Extract the [X, Y] coordinate from the center of the cell holding the provided text.  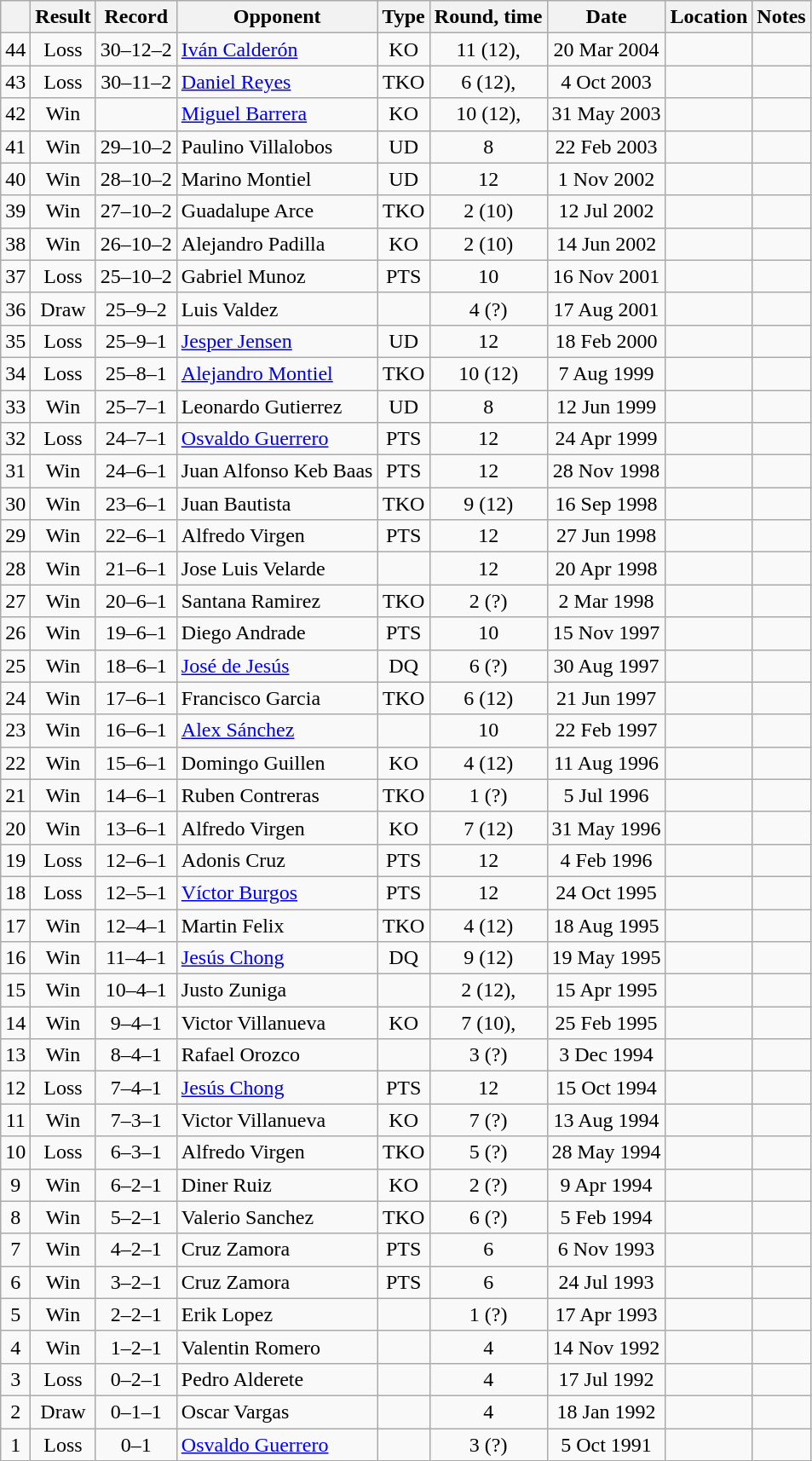
31 May 1996 [607, 828]
5 [15, 1314]
Santana Ramirez [277, 601]
27 Jun 1998 [607, 536]
28 Nov 1998 [607, 471]
9–4–1 [136, 1023]
29–10–2 [136, 147]
7 (?) [488, 1120]
12–4–1 [136, 925]
3 [15, 1379]
8–4–1 [136, 1055]
Juan Alfonso Keb Baas [277, 471]
Rafael Orozco [277, 1055]
16 [15, 958]
Jose Luis Velarde [277, 569]
5 Feb 1994 [607, 1217]
Miguel Barrera [277, 114]
18 [15, 892]
31 May 2003 [607, 114]
14 Nov 1992 [607, 1347]
16 Sep 1998 [607, 504]
Guadalupe Arce [277, 211]
43 [15, 82]
Ruben Contreras [277, 795]
18 Jan 1992 [607, 1412]
39 [15, 211]
12–6–1 [136, 860]
14–6–1 [136, 795]
10–4–1 [136, 990]
25–10–2 [136, 276]
José de Jesús [277, 666]
Martin Felix [277, 925]
42 [15, 114]
1–2–1 [136, 1347]
Alejandro Padilla [277, 244]
Gabriel Munoz [277, 276]
24 Jul 1993 [607, 1282]
24–7–1 [136, 439]
25–8–1 [136, 373]
Jesper Jensen [277, 341]
30 Aug 1997 [607, 666]
Alejandro Montiel [277, 373]
27 [15, 601]
15 [15, 990]
5 Oct 1991 [607, 1445]
0–2–1 [136, 1379]
22 Feb 1997 [607, 730]
15 Nov 1997 [607, 633]
Paulino Villalobos [277, 147]
5 Jul 1996 [607, 795]
21 Jun 1997 [607, 698]
7–4–1 [136, 1088]
Pedro Alderete [277, 1379]
6–3–1 [136, 1152]
22 [15, 763]
23–6–1 [136, 504]
12 Jun 1999 [607, 407]
18 Aug 1995 [607, 925]
2–2–1 [136, 1314]
Result [63, 17]
Adonis Cruz [277, 860]
17 Jul 1992 [607, 1379]
36 [15, 309]
Opponent [277, 17]
37 [15, 276]
Diner Ruiz [277, 1185]
4–2–1 [136, 1250]
16 Nov 2001 [607, 276]
30–11–2 [136, 82]
28 [15, 569]
6–2–1 [136, 1185]
11–4–1 [136, 958]
Erik Lopez [277, 1314]
Type [404, 17]
24–6–1 [136, 471]
Leonardo Gutierrez [277, 407]
Iván Calderón [277, 49]
Notes [781, 17]
7–3–1 [136, 1120]
27–10–2 [136, 211]
Luis Valdez [277, 309]
Diego Andrade [277, 633]
0–1 [136, 1445]
19 [15, 860]
4 Oct 2003 [607, 82]
22 Feb 2003 [607, 147]
5 (?) [488, 1152]
20 [15, 828]
24 [15, 698]
Location [709, 17]
17 Apr 1993 [607, 1314]
24 Apr 1999 [607, 439]
30–12–2 [136, 49]
Francisco Garcia [277, 698]
22–6–1 [136, 536]
31 [15, 471]
7 (10), [488, 1023]
13 [15, 1055]
Date [607, 17]
7 Aug 1999 [607, 373]
6 (12) [488, 698]
Juan Bautista [277, 504]
1 Nov 2002 [607, 179]
19–6–1 [136, 633]
18 Feb 2000 [607, 341]
Round, time [488, 17]
Oscar Vargas [277, 1412]
6 (12), [488, 82]
Domingo Guillen [277, 763]
Víctor Burgos [277, 892]
15 Apr 1995 [607, 990]
20 Apr 1998 [607, 569]
25–9–2 [136, 309]
5–2–1 [136, 1217]
29 [15, 536]
2 (12), [488, 990]
4 (?) [488, 309]
19 May 1995 [607, 958]
11 [15, 1120]
7 [15, 1250]
2 Mar 1998 [607, 601]
26 [15, 633]
18–6–1 [136, 666]
15–6–1 [136, 763]
Valerio Sanchez [277, 1217]
32 [15, 439]
13 Aug 1994 [607, 1120]
Daniel Reyes [277, 82]
28–10–2 [136, 179]
25 [15, 666]
Valentin Romero [277, 1347]
4 Feb 1996 [607, 860]
12–5–1 [136, 892]
7 (12) [488, 828]
2 [15, 1412]
24 Oct 1995 [607, 892]
3–2–1 [136, 1282]
Alex Sánchez [277, 730]
25–7–1 [136, 407]
6 Nov 1993 [607, 1250]
40 [15, 179]
1 [15, 1445]
26–10–2 [136, 244]
9 Apr 1994 [607, 1185]
23 [15, 730]
Record [136, 17]
25–9–1 [136, 341]
20–6–1 [136, 601]
38 [15, 244]
16–6–1 [136, 730]
Marino Montiel [277, 179]
28 May 1994 [607, 1152]
12 Jul 2002 [607, 211]
20 Mar 2004 [607, 49]
17–6–1 [136, 698]
17 Aug 2001 [607, 309]
10 (12), [488, 114]
14 [15, 1023]
10 (12) [488, 373]
33 [15, 407]
9 [15, 1185]
11 Aug 1996 [607, 763]
21–6–1 [136, 569]
17 [15, 925]
15 Oct 1994 [607, 1088]
34 [15, 373]
13–6–1 [136, 828]
11 (12), [488, 49]
30 [15, 504]
0–1–1 [136, 1412]
3 Dec 1994 [607, 1055]
14 Jun 2002 [607, 244]
41 [15, 147]
21 [15, 795]
35 [15, 341]
44 [15, 49]
25 Feb 1995 [607, 1023]
Justo Zuniga [277, 990]
